For the text-containing cell, return its midpoint in (x, y) coordinate format. 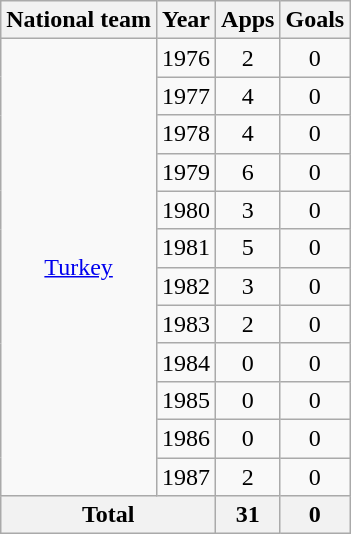
1983 (186, 324)
Year (186, 20)
5 (248, 248)
1987 (186, 477)
Total (108, 515)
1985 (186, 400)
Goals (315, 20)
1981 (186, 248)
National team (79, 20)
1982 (186, 286)
31 (248, 515)
1986 (186, 438)
1984 (186, 362)
Turkey (79, 268)
6 (248, 172)
1976 (186, 58)
Apps (248, 20)
1978 (186, 134)
1980 (186, 210)
1977 (186, 96)
1979 (186, 172)
